Scan for the cell matching the given text and deliver its [x, y] coordinate at center. 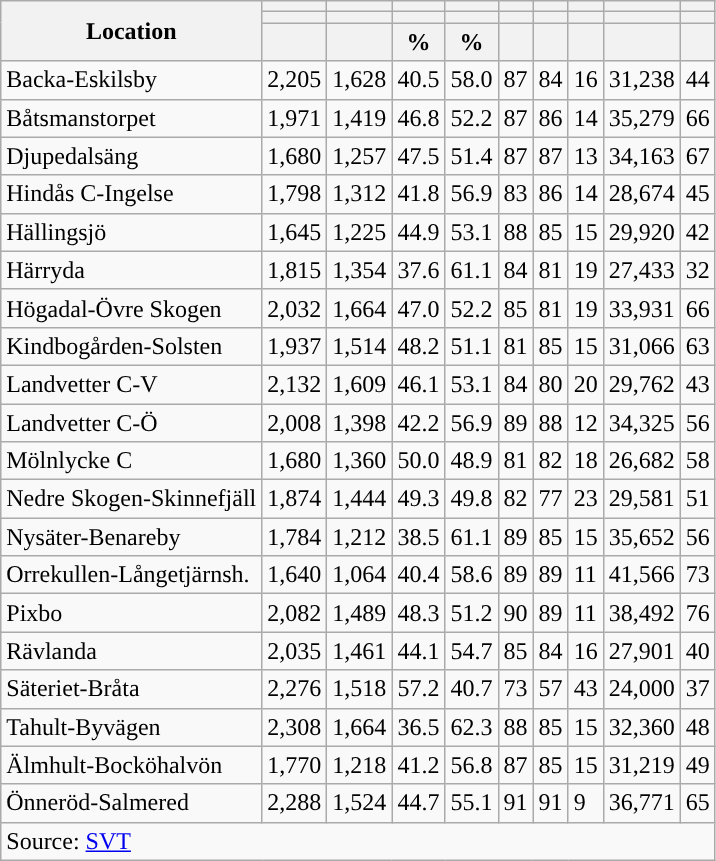
1,212 [360, 537]
38.5 [418, 537]
1,640 [294, 575]
1,514 [360, 346]
1,784 [294, 537]
44.9 [418, 232]
1,609 [360, 384]
2,032 [294, 308]
48.2 [418, 346]
41.8 [418, 194]
1,257 [360, 156]
2,308 [294, 727]
1,312 [360, 194]
2,082 [294, 613]
36,771 [642, 803]
46.8 [418, 118]
Önneröd-Salmered [132, 803]
51.1 [472, 346]
1,628 [360, 80]
1,064 [360, 575]
Mölnlycke C [132, 461]
56.8 [472, 765]
45 [698, 194]
1,225 [360, 232]
1,874 [294, 499]
58 [698, 461]
27,433 [642, 270]
23 [586, 499]
44.7 [418, 803]
2,276 [294, 689]
2,288 [294, 803]
31,238 [642, 80]
1,645 [294, 232]
58.6 [472, 575]
Tahult-Byvägen [132, 727]
1,489 [360, 613]
31,066 [642, 346]
Älmhult-Bocköhalvön [132, 765]
24,000 [642, 689]
41.2 [418, 765]
Nysäter-Benareby [132, 537]
Pixbo [132, 613]
1,815 [294, 270]
67 [698, 156]
Kindbogården-Solsten [132, 346]
33,931 [642, 308]
1,937 [294, 346]
Nedre Skogen-Skinnefjäll [132, 499]
20 [586, 384]
Båtsmanstorpet [132, 118]
48.3 [418, 613]
49.3 [418, 499]
51.4 [472, 156]
1,770 [294, 765]
38,492 [642, 613]
40.4 [418, 575]
35,652 [642, 537]
1,354 [360, 270]
65 [698, 803]
2,132 [294, 384]
Landvetter C-Ö [132, 423]
1,518 [360, 689]
40.5 [418, 80]
32,360 [642, 727]
Hällingsjö [132, 232]
40.7 [472, 689]
48.9 [472, 461]
31,219 [642, 765]
1,524 [360, 803]
1,360 [360, 461]
Rävlanda [132, 651]
63 [698, 346]
Source: SVT [358, 841]
36.5 [418, 727]
46.1 [418, 384]
90 [516, 613]
2,205 [294, 80]
57 [550, 689]
58.0 [472, 80]
47.5 [418, 156]
2,008 [294, 423]
80 [550, 384]
Djupedalsäng [132, 156]
42.2 [418, 423]
1,419 [360, 118]
48 [698, 727]
50.0 [418, 461]
34,163 [642, 156]
37 [698, 689]
29,920 [642, 232]
1,461 [360, 651]
51 [698, 499]
26,682 [642, 461]
1,398 [360, 423]
1,218 [360, 765]
51.2 [472, 613]
41,566 [642, 575]
Hindås C-Ingelse [132, 194]
29,762 [642, 384]
37.6 [418, 270]
40 [698, 651]
62.3 [472, 727]
44.1 [418, 651]
18 [586, 461]
Orrekullen-Långetjärnsh. [132, 575]
35,279 [642, 118]
83 [516, 194]
Landvetter C-V [132, 384]
77 [550, 499]
1,444 [360, 499]
28,674 [642, 194]
76 [698, 613]
1,971 [294, 118]
32 [698, 270]
29,581 [642, 499]
12 [586, 423]
Högadal-Övre Skogen [132, 308]
2,035 [294, 651]
42 [698, 232]
34,325 [642, 423]
1,798 [294, 194]
27,901 [642, 651]
Backa-Eskilsby [132, 80]
Location [132, 31]
Säteriet-Bråta [132, 689]
13 [586, 156]
55.1 [472, 803]
47.0 [418, 308]
57.2 [418, 689]
49.8 [472, 499]
44 [698, 80]
Härryda [132, 270]
49 [698, 765]
9 [586, 803]
54.7 [472, 651]
